Provide the [x, y] coordinate of the cell's center where the given text is located.  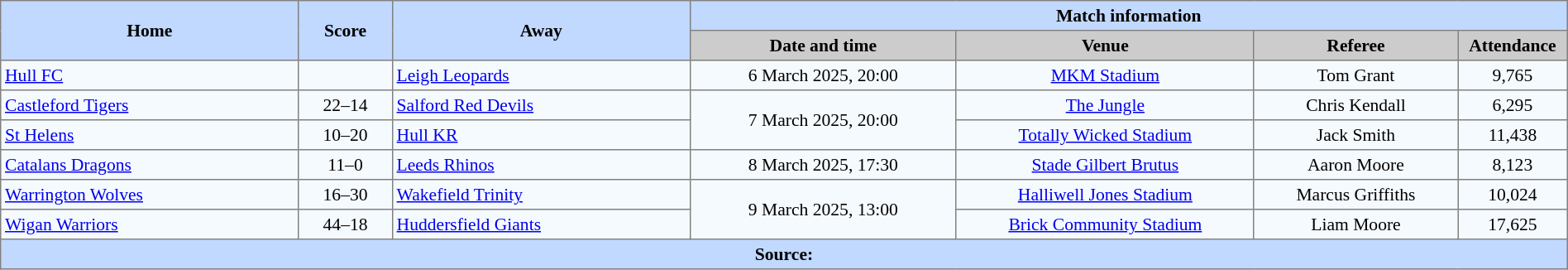
Jack Smith [1355, 135]
Wigan Warriors [150, 224]
8,123 [1513, 165]
10–20 [346, 135]
7 March 2025, 20:00 [823, 120]
44–18 [346, 224]
Liam Moore [1355, 224]
10,024 [1513, 195]
11–0 [346, 165]
Catalans Dragons [150, 165]
Huddersfield Giants [541, 224]
MKM Stadium [1105, 75]
Attendance [1513, 46]
22–14 [346, 105]
9,765 [1513, 75]
Leeds Rhinos [541, 165]
Tom Grant [1355, 75]
Hull KR [541, 135]
Marcus Griffiths [1355, 195]
St Helens [150, 135]
The Jungle [1105, 105]
8 March 2025, 17:30 [823, 165]
Match information [1128, 16]
Chris Kendall [1355, 105]
Hull FC [150, 75]
Source: [784, 254]
17,625 [1513, 224]
Leigh Leopards [541, 75]
Score [346, 31]
Away [541, 31]
Salford Red Devils [541, 105]
6 March 2025, 20:00 [823, 75]
Brick Community Stadium [1105, 224]
Stade Gilbert Brutus [1105, 165]
6,295 [1513, 105]
Castleford Tigers [150, 105]
Home [150, 31]
Halliwell Jones Stadium [1105, 195]
9 March 2025, 13:00 [823, 210]
Warrington Wolves [150, 195]
Wakefield Trinity [541, 195]
Referee [1355, 46]
11,438 [1513, 135]
Totally Wicked Stadium [1105, 135]
Date and time [823, 46]
Venue [1105, 46]
Aaron Moore [1355, 165]
16–30 [346, 195]
